Find where the given text appears and provide that cell's center as (x, y) coordinate. 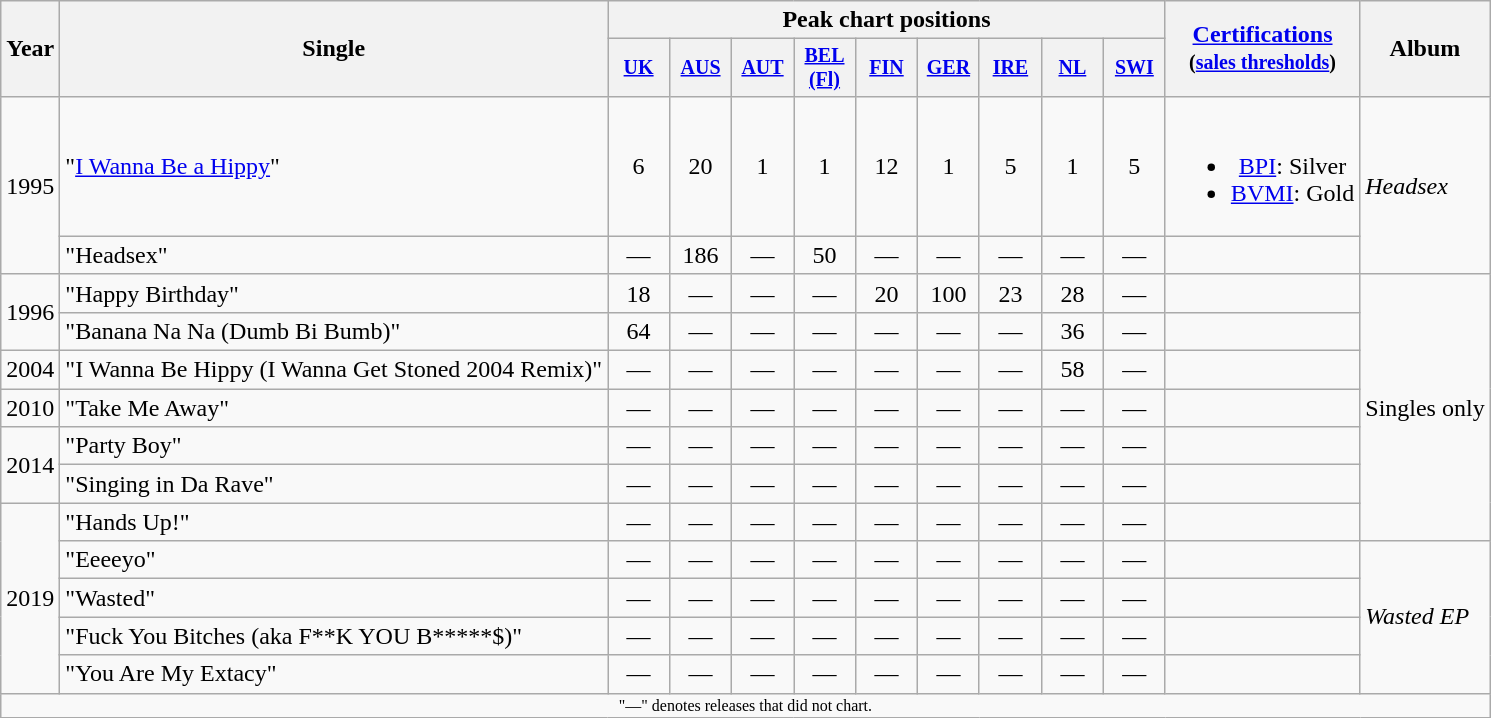
1996 (30, 312)
FIN (886, 68)
UK (639, 68)
BEL(Fl) (825, 68)
Album (1425, 49)
"Take Me Away" (334, 408)
2004 (30, 370)
"Eeeeyo" (334, 560)
"Party Boy" (334, 446)
100 (948, 293)
Year (30, 49)
2010 (30, 408)
BPI: SilverBVMI: Gold (1262, 166)
AUS (701, 68)
2014 (30, 465)
36 (1072, 331)
"Wasted" (334, 598)
AUT (763, 68)
"Headsex" (334, 255)
23 (1010, 293)
"Happy Birthday" (334, 293)
NL (1072, 68)
"Hands Up!" (334, 522)
"Singing in Da Rave" (334, 484)
Headsex (1425, 185)
Single (334, 49)
"I Wanna Be Hippy (I Wanna Get Stoned 2004 Remix)" (334, 370)
12 (886, 166)
2019 (30, 598)
"Banana Na Na (Dumb Bi Bumb)" (334, 331)
Certifications(sales thresholds) (1262, 49)
50 (825, 255)
SWI (1134, 68)
"—" denotes releases that did not chart. (746, 705)
6 (639, 166)
64 (639, 331)
"You Are My Extacy" (334, 674)
Peak chart positions (887, 20)
GER (948, 68)
"I Wanna Be a Hippy" (334, 166)
"Fuck You Bitches (aka F**K YOU B*****$)" (334, 636)
Singles only (1425, 407)
1995 (30, 185)
186 (701, 255)
18 (639, 293)
Wasted EP (1425, 617)
58 (1072, 370)
28 (1072, 293)
IRE (1010, 68)
